Provide the [x, y] coordinate of the cell's center where the given text is located.  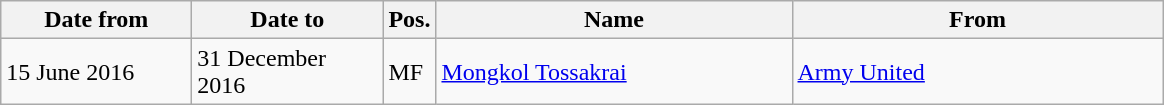
Date to [288, 20]
Name [614, 20]
Pos. [410, 20]
Date from [96, 20]
From [978, 20]
Army United [978, 72]
MF [410, 72]
Mongkol Tossakrai [614, 72]
31 December 2016 [288, 72]
15 June 2016 [96, 72]
